Locate the cell with the specified text and output its [X, Y] center coordinate. 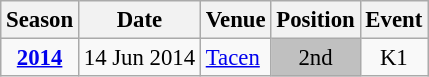
K1 [394, 58]
Date [139, 20]
2nd [316, 58]
2014 [40, 58]
Position [316, 20]
14 Jun 2014 [139, 58]
Venue [236, 20]
Event [394, 20]
Season [40, 20]
Tacen [236, 58]
